Locate the cell with the specified text and output its [X, Y] center coordinate. 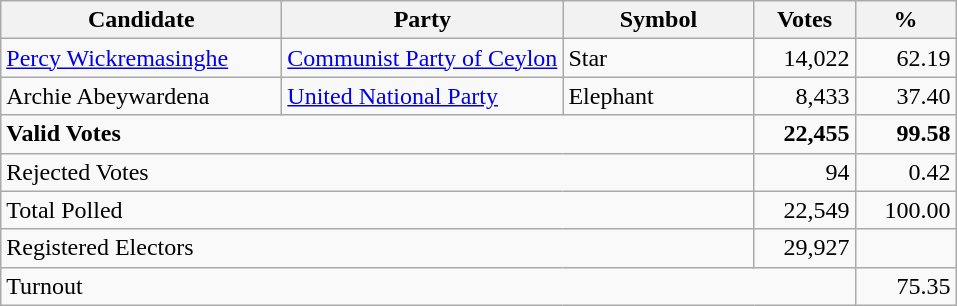
22,455 [804, 134]
8,433 [804, 96]
100.00 [906, 210]
Registered Electors [378, 248]
Percy Wickremasinghe [142, 58]
Elephant [658, 96]
Rejected Votes [378, 172]
Archie Abeywardena [142, 96]
Total Polled [378, 210]
Party [422, 20]
Turnout [428, 286]
94 [804, 172]
37.40 [906, 96]
Communist Party of Ceylon [422, 58]
Votes [804, 20]
0.42 [906, 172]
United National Party [422, 96]
% [906, 20]
Star [658, 58]
22,549 [804, 210]
62.19 [906, 58]
14,022 [804, 58]
29,927 [804, 248]
75.35 [906, 286]
Symbol [658, 20]
99.58 [906, 134]
Valid Votes [378, 134]
Candidate [142, 20]
